Determine the [X, Y] coordinate at the center of the cell enclosing the given text.  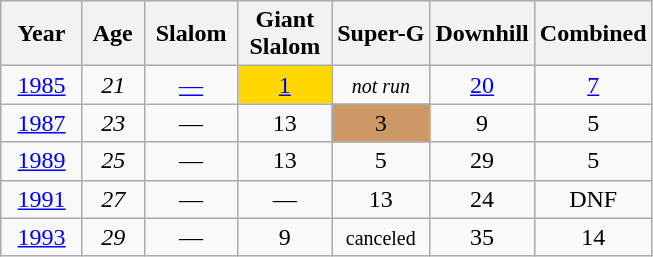
1991 [42, 199]
Giant Slalom [285, 34]
Age [113, 34]
7 [593, 85]
not run [381, 85]
1989 [42, 161]
1993 [42, 237]
1 [285, 85]
14 [593, 237]
canceled [381, 237]
DNF [593, 199]
Slalom [191, 34]
27 [113, 199]
Combined [593, 34]
35 [482, 237]
20 [482, 85]
Super-G [381, 34]
23 [113, 123]
24 [482, 199]
1985 [42, 85]
Year [42, 34]
21 [113, 85]
3 [381, 123]
Downhill [482, 34]
1987 [42, 123]
25 [113, 161]
